Output the [X, Y] coordinate of the center of the cell containing the given text.  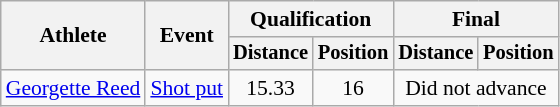
Qualification [310, 19]
Did not advance [476, 88]
Shot put [186, 88]
Athlete [74, 36]
Event [186, 36]
16 [353, 88]
15.33 [270, 88]
Final [476, 19]
Georgette Reed [74, 88]
